Return (x, y) of the center of cell containing provided text 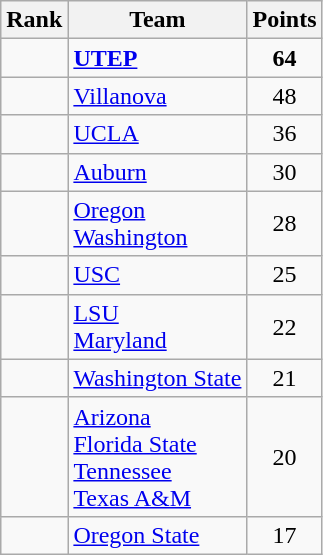
21 (284, 378)
36 (284, 134)
48 (284, 96)
64 (284, 58)
Washington State (158, 378)
Team (158, 20)
28 (284, 224)
UTEP (158, 58)
Points (284, 20)
17 (284, 535)
Rank (34, 20)
Villanova (158, 96)
LSUMaryland (158, 326)
20 (284, 456)
30 (284, 172)
OregonWashington (158, 224)
USC (158, 275)
Auburn (158, 172)
ArizonaFlorida StateTennesseeTexas A&M (158, 456)
Oregon State (158, 535)
UCLA (158, 134)
25 (284, 275)
22 (284, 326)
